Locate the cell with the specified text and output its [X, Y] center coordinate. 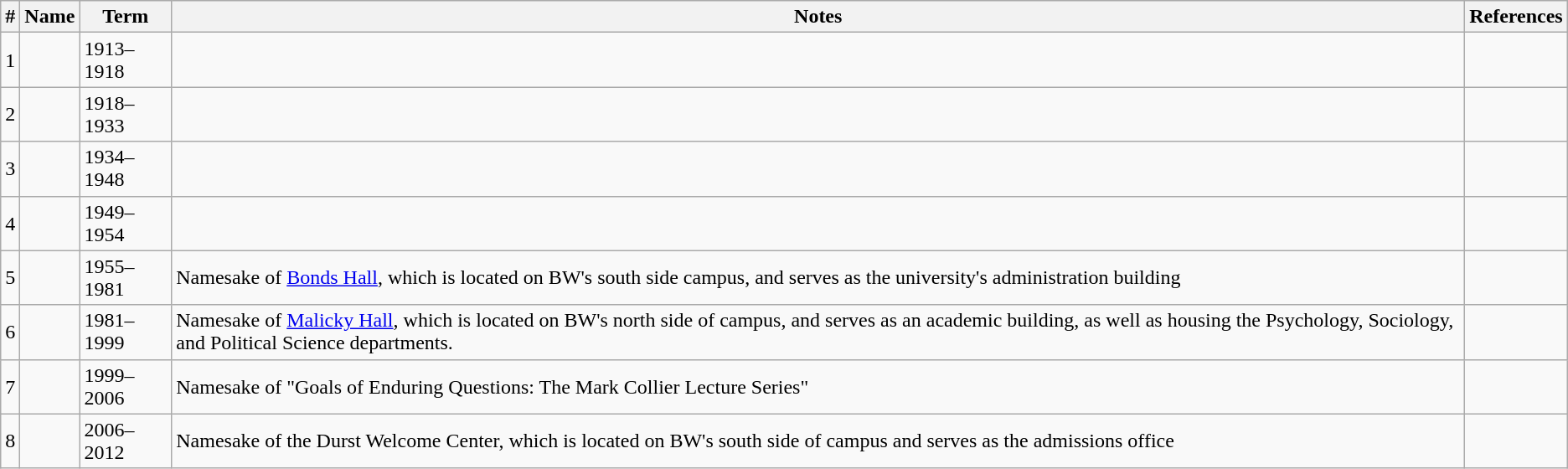
Notes [818, 17]
7 [10, 387]
# [10, 17]
6 [10, 332]
Namesake of the Durst Welcome Center, which is located on BW's south side of campus and serves as the admissions office [818, 441]
1981–1999 [126, 332]
1913–1918 [126, 60]
1999–2006 [126, 387]
1934–1948 [126, 169]
3 [10, 169]
Namesake of Bonds Hall, which is located on BW's south side campus, and serves as the university's administration building [818, 278]
1918–1933 [126, 114]
Term [126, 17]
2 [10, 114]
Name [50, 17]
1949–1954 [126, 223]
Namesake of "Goals of Enduring Questions: The Mark Collier Lecture Series" [818, 387]
8 [10, 441]
References [1516, 17]
1 [10, 60]
5 [10, 278]
2006–2012 [126, 441]
4 [10, 223]
1955–1981 [126, 278]
